Determine the [X, Y] coordinate at the center of the cell enclosing the given text.  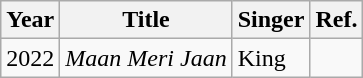
2022 [30, 58]
King [271, 58]
Singer [271, 20]
Title [146, 20]
Year [30, 20]
Maan Meri Jaan [146, 58]
Ref. [336, 20]
